Determine the (x, y) coordinate at the center of the cell enclosing the given text.  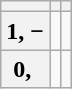
1, − (26, 31)
0, (26, 69)
